Determine the (x, y) coordinate at the center of the cell enclosing the given text.  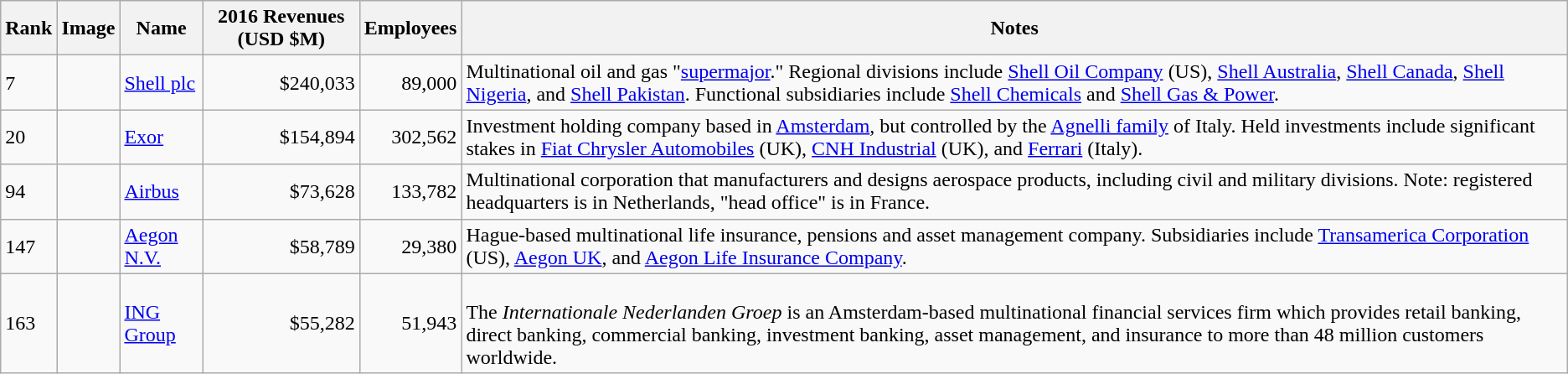
302,562 (410, 138)
163 (28, 324)
Exor (161, 138)
Notes (1014, 29)
$154,894 (281, 138)
7 (28, 82)
$58,789 (281, 247)
29,380 (410, 247)
Employees (410, 29)
89,000 (410, 82)
Rank (28, 29)
$73,628 (281, 191)
51,943 (410, 324)
$240,033 (281, 82)
2016 Revenues (USD $M) (281, 29)
147 (28, 247)
ING Group (161, 324)
Airbus (161, 191)
$55,282 (281, 324)
Shell plc (161, 82)
Image (89, 29)
Name (161, 29)
20 (28, 138)
Aegon N.V. (161, 247)
133,782 (410, 191)
94 (28, 191)
